From the cell containing the given text, extract its center point as (x, y) coordinate. 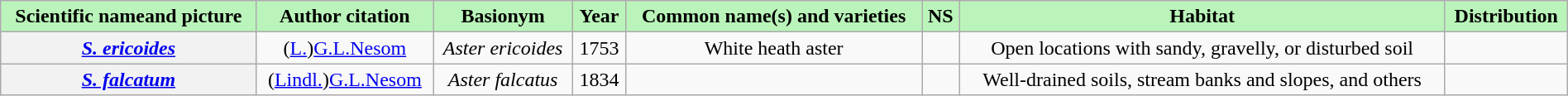
Distribution (1506, 17)
(L.)G.L.Nesom (345, 48)
S. falcatum (129, 79)
Scientific nameand picture (129, 17)
(Lindl.)G.L.Nesom (345, 79)
1753 (599, 48)
Year (599, 17)
NS (941, 17)
Basionym (503, 17)
Common name(s) and varieties (774, 17)
Author citation (345, 17)
Habitat (1202, 17)
Well-drained soils, stream banks and slopes, and others (1202, 79)
Aster ericoides (503, 48)
Open locations with sandy, gravelly, or disturbed soil (1202, 48)
S. ericoides (129, 48)
White heath aster (774, 48)
Aster falcatus (503, 79)
1834 (599, 79)
